Identify which cell holds the provided text, then report its (x, y) central coordinate. 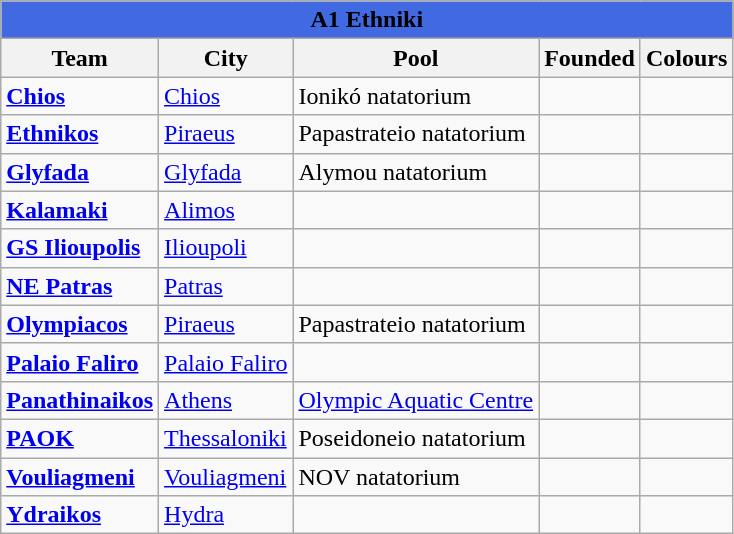
Olympic Aquatic Centre (416, 400)
Hydra (226, 515)
Kalamaki (80, 210)
City (226, 58)
Ilioupoli (226, 248)
NOV natatorium (416, 477)
Poseidoneio natatorium (416, 438)
Panathinaikos (80, 400)
GS Ilioupolis (80, 248)
Ydraikos (80, 515)
Patras (226, 286)
Team (80, 58)
Ethnikos (80, 134)
Thessaloniki (226, 438)
Ionikó natatorium (416, 96)
A1 Ethniki (367, 20)
Athens (226, 400)
NE Patras (80, 286)
Alimos (226, 210)
Alymou natatorium (416, 172)
PAOK (80, 438)
Pool (416, 58)
Olympiacos (80, 324)
Colours (686, 58)
Founded (590, 58)
